Return the [x, y] coordinate for the center point of the cell that contains the specified text.  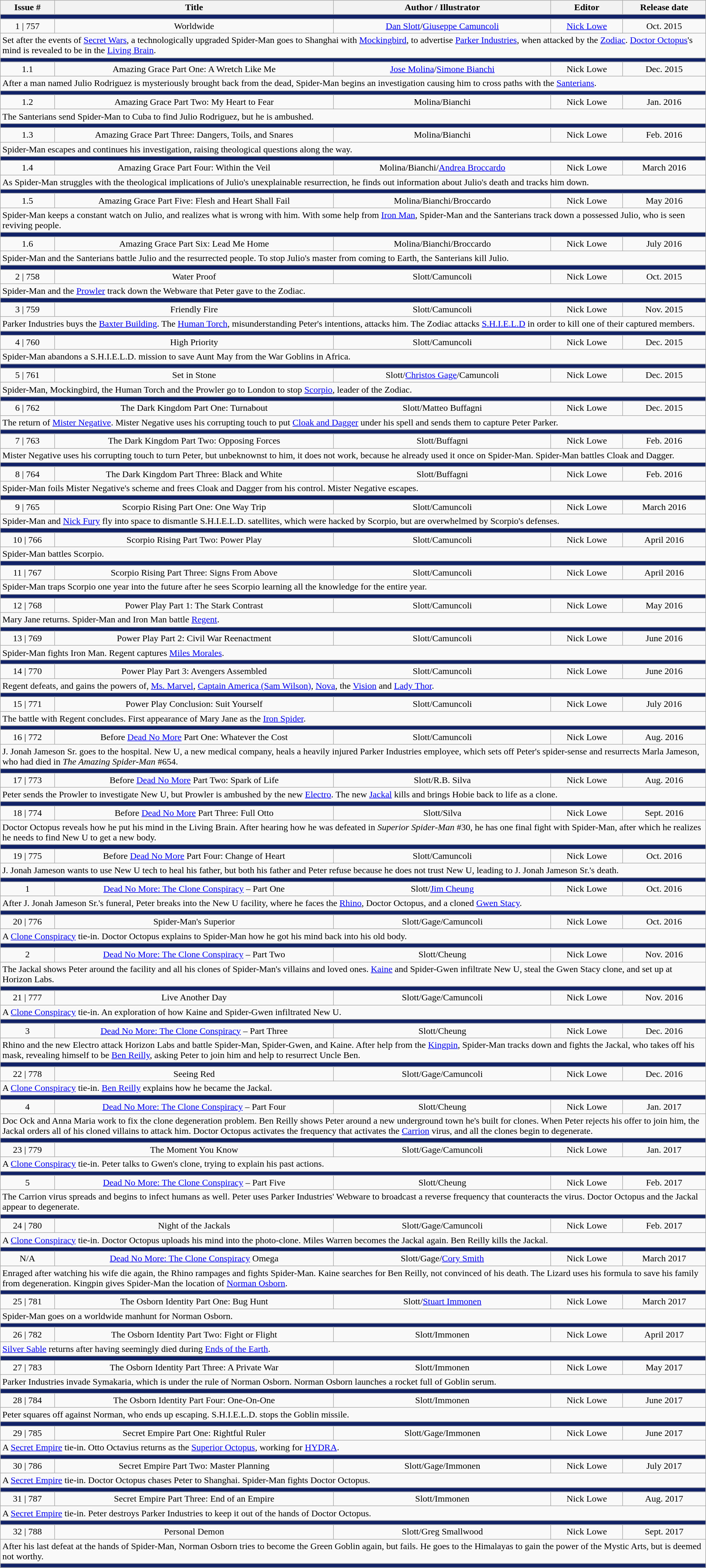
Before Dead No More Part Two: Spark of Life [194, 780]
4 | 760 [28, 342]
Dead No More: The Clone Conspiracy – Part Five [194, 1183]
3 [28, 1030]
19 | 775 [28, 856]
The Dark Kingdom Part One: Turnabout [194, 408]
1.3 [28, 135]
Scorpio Rising Part Two: Power Play [194, 540]
Night of the Jackals [194, 1226]
The Moment You Know [194, 1150]
Mary Jane returns. Spider-Man and Iron Man battle Regent. [353, 620]
Seeing Red [194, 1074]
Amazing Grace Part Three: Dangers, Toils, and Snares [194, 135]
6 | 762 [28, 408]
17 | 773 [28, 780]
13 | 769 [28, 638]
Power Play Conclusion: Suit Yourself [194, 704]
Before Dead No More Part Four: Change of Heart [194, 856]
Spider-Man abandons a S.H.I.E.L.D. mission to save Aunt May from the War Goblins in Africa. [353, 357]
Dan Slott/Giuseppe Camuncoli [442, 26]
5 | 761 [28, 375]
1 | 757 [28, 26]
2 [28, 955]
Slott/Stuart Immonen [442, 1302]
Spider-Man and the Santerians battle Julio and the resurrected people. To stop Julio's master from coming to Earth, the Santerians kill Julio. [353, 258]
Slott/Jim Cheung [442, 889]
Water Proof [194, 276]
A Secret Empire tie-in. Doctor Octopus chases Peter to Shanghai. Spider-Man fights Doctor Octopus. [353, 1480]
Spider-Man battles Scorpio. [353, 554]
Spider-Man fights Iron Man. Regent captures Miles Morales. [353, 653]
July 2017 [665, 1466]
Spider-Man, Mockingbird, the Human Torch and the Prowler go to London to stop Scorpio, leader of the Zodiac. [353, 390]
Slott/Matteo Buffagni [442, 408]
Power Play Part 3: Avengers Assembled [194, 671]
A Clone Conspiracy tie-in. Ben Reilly explains how he became the Jackal. [353, 1088]
Amazing Grace Part Five: Flesh and Heart Shall Fail [194, 201]
Worldwide [194, 26]
2 | 758 [28, 276]
23 | 779 [28, 1150]
The Osborn Identity Part Two: Fight or Flight [194, 1335]
8 | 764 [28, 474]
Spider-Man's Superior [194, 922]
Regent defeats, and gains the powers of, Ms. Marvel, Captain America (Sam Wilson), Nova, the Vision and Lady Thor. [353, 685]
A Secret Empire tie-in. Peter destroys Parker Industries to keep it out of the hands of Doctor Octopus. [353, 1513]
20 | 776 [28, 922]
14 | 770 [28, 671]
29 | 785 [28, 1433]
Amazing Grace Part One: A Wretch Like Me [194, 69]
Dead No More: The Clone Conspiracy – Part Two [194, 955]
Sept. 2016 [665, 813]
Spider-Man and the Prowler track down the Webware that Peter gave to the Zodiac. [353, 291]
Slott/R.B. Silva [442, 780]
The battle with Regent concludes. First appearance of Mary Jane as the Iron Spider. [353, 719]
Live Another Day [194, 998]
May 2017 [665, 1367]
Release date [665, 8]
Personal Demon [194, 1532]
April 2017 [665, 1335]
Slott/Christos Gage/Camuncoli [442, 375]
Secret Empire Part One: Rightful Ruler [194, 1433]
The Osborn Identity Part Four: One-On-One [194, 1400]
1.1 [28, 69]
Secret Empire Part Two: Master Planning [194, 1466]
Power Play Part 2: Civil War Reenactment [194, 638]
Amazing Grace Part Six: Lead Me Home [194, 244]
5 [28, 1183]
Peter squares off against Norman, who ends up escaping. S.H.I.E.L.D. stops the Goblin missile. [353, 1414]
31 | 787 [28, 1499]
Amazing Grace Part Two: My Heart to Fear [194, 102]
Author / Illustrator [442, 8]
Dead No More: The Clone Conspiracy – Part One [194, 889]
The Osborn Identity Part Three: A Private War [194, 1367]
Friendly Fire [194, 309]
9 | 765 [28, 507]
1.2 [28, 102]
Scorpio Rising Part One: One Way Trip [194, 507]
21 | 777 [28, 998]
1.4 [28, 168]
A Clone Conspiracy tie-in. Doctor Octopus explains to Spider-Man how he got his mind back into his old body. [353, 936]
18 | 774 [28, 813]
Spider-Man escapes and continues his investigation, raising theological questions along the way. [353, 149]
The Osborn Identity Part One: Bug Hunt [194, 1302]
Spider-Man goes on a worldwide manhunt for Norman Osborn. [353, 1316]
Molina/Bianchi/Andrea Broccardo [442, 168]
28 | 784 [28, 1400]
Scorpio Rising Part Three: Signs From Above [194, 573]
Slott/Greg Smallwood [442, 1532]
Jan. 2016 [665, 102]
16 | 772 [28, 737]
12 | 768 [28, 605]
Jose Molina/Simone Bianchi [442, 69]
Dead No More: The Clone Conspiracy – Part Three [194, 1030]
A Secret Empire tie-in. Otto Octavius returns as the Superior Octopus, working for HYDRA. [353, 1447]
Amazing Grace Part Four: Within the Veil [194, 168]
1 [28, 889]
A Clone Conspiracy tie-in. An exploration of how Kaine and Spider-Gwen infiltrated New U. [353, 1012]
High Priority [194, 342]
4 [28, 1107]
26 | 782 [28, 1335]
1.6 [28, 244]
The Dark Kingdom Part Two: Opposing Forces [194, 441]
24 | 780 [28, 1226]
3 | 759 [28, 309]
11 | 767 [28, 573]
22 | 778 [28, 1074]
Set in Stone [194, 375]
Dead No More: The Clone Conspiracy – Part Four [194, 1107]
Slott/Silva [442, 813]
Issue # [28, 8]
25 | 781 [28, 1302]
After J. Jonah Jameson Sr.'s funeral, Peter breaks into the New U facility, where he faces the Rhino, Doctor Octopus, and a cloned Gwen Stacy. [353, 903]
32 | 788 [28, 1532]
Editor [587, 8]
Parker Industries invade Symakaria, which is under the rule of Norman Osborn. Norman Osborn launches a rocket full of Goblin serum. [353, 1382]
15 | 771 [28, 704]
30 | 786 [28, 1466]
Before Dead No More Part One: Whatever the Cost [194, 737]
10 | 766 [28, 540]
27 | 783 [28, 1367]
Title [194, 8]
Aug. 2017 [665, 1499]
Sept. 2017 [665, 1532]
Dead No More: The Clone Conspiracy Omega [194, 1258]
A Clone Conspiracy tie-in. Doctor Octopus uploads his mind into the photo-clone. Miles Warren becomes the Jackal again. Ben Reilly kills the Jackal. [353, 1240]
Spider-Man traps Scorpio one year into the future after he sees Scorpio learning all the knowledge for the entire year. [353, 587]
The Dark Kingdom Part Three: Black and White [194, 474]
Spider-Man foils Mister Negative's scheme and frees Cloak and Dagger from his control. Mister Negative escapes. [353, 488]
N/A [28, 1258]
A Clone Conspiracy tie-in. Peter talks to Gwen's clone, trying to explain his past actions. [353, 1164]
Before Dead No More Part Three: Full Otto [194, 813]
Power Play Part 1: The Stark Contrast [194, 605]
Secret Empire Part Three: End of an Empire [194, 1499]
7 | 763 [28, 441]
Slott/Gage/Cory Smith [442, 1258]
1.5 [28, 201]
The Santerians send Spider-Man to Cuba to find Julio Rodriguez, but he is ambushed. [353, 116]
Silver Sable returns after having seemingly died during Ends of the Earth. [353, 1349]
Nov. 2015 [665, 309]
